Output the (X, Y) coordinate of the center of the cell containing the given text.  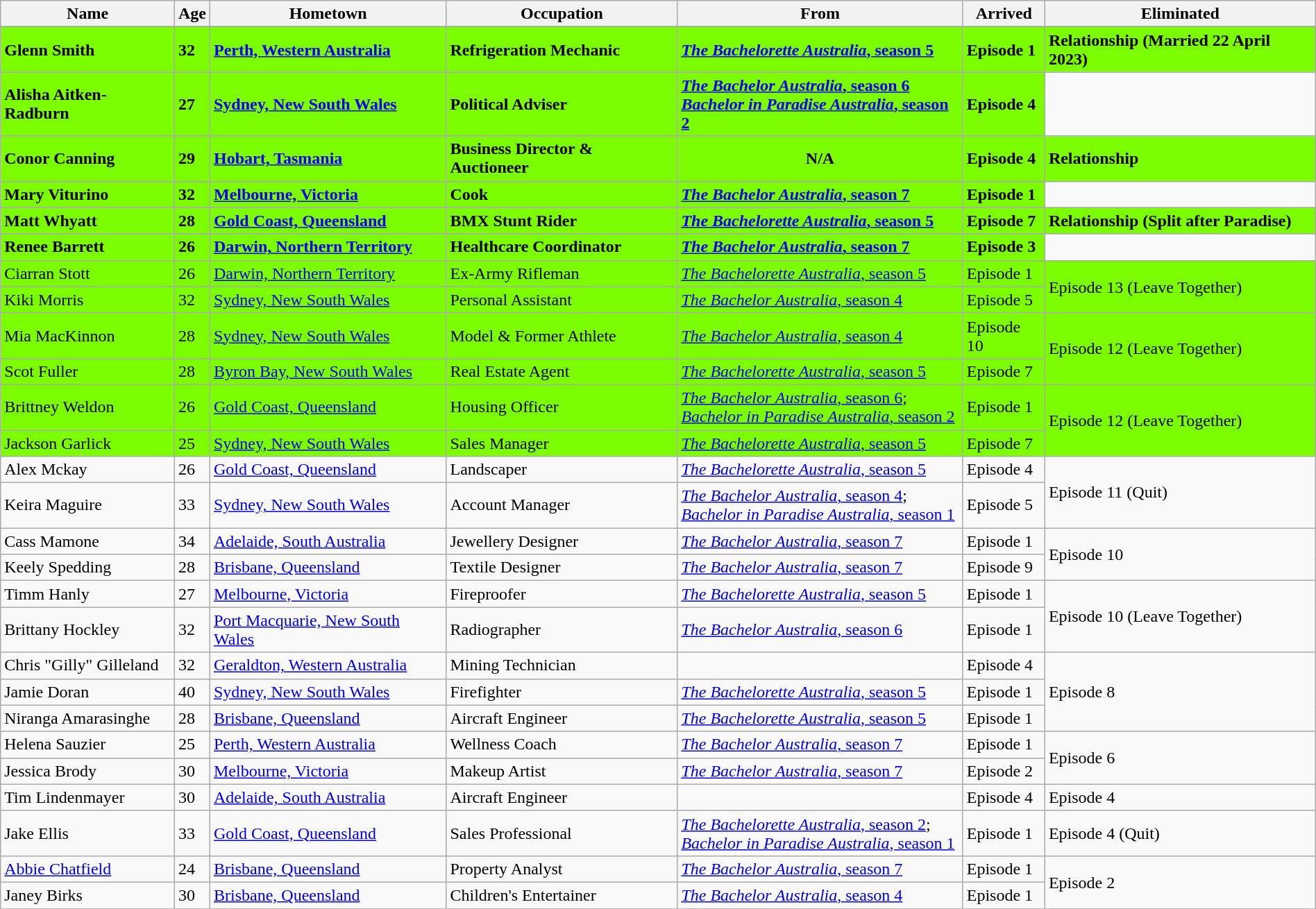
Radiographer (562, 630)
Firefighter (562, 692)
The Bachelor Australia, season 6 (820, 630)
Episode 3 (1004, 247)
Sales Professional (562, 833)
From (820, 14)
Episode 11 (Quit) (1180, 493)
Tim Lindenmayer (87, 797)
29 (192, 158)
The Bachelor Australia, season 6;Bachelor in Paradise Australia, season 2 (820, 407)
BMX Stunt Rider (562, 221)
Relationship (Split after Paradise) (1180, 221)
Cass Mamone (87, 541)
Alisha Aitken-Radburn (87, 104)
Renee Barrett (87, 247)
Episode 8 (1180, 692)
Cook (562, 194)
Keely Spedding (87, 568)
Makeup Artist (562, 771)
Matt Whyatt (87, 221)
Jewellery Designer (562, 541)
40 (192, 692)
Jessica Brody (87, 771)
Helena Sauzier (87, 745)
Children's Entertainer (562, 895)
Eliminated (1180, 14)
Account Manager (562, 505)
Timm Hanly (87, 594)
Episode 13 (Leave Together) (1180, 287)
Wellness Coach (562, 745)
Geraldton, Western Australia (328, 665)
Byron Bay, New South Wales (328, 371)
Episode 6 (1180, 758)
Mary Viturino (87, 194)
Episode 10 (Leave Together) (1180, 616)
Name (87, 14)
Occupation (562, 14)
Episode 4 (Quit) (1180, 833)
N/A (820, 158)
Arrived (1004, 14)
Healthcare Coordinator (562, 247)
Ex-Army Rifleman (562, 273)
Relationship (1180, 158)
The Bachelor Australia, season 4;Bachelor in Paradise Australia, season 1 (820, 505)
Political Adviser (562, 104)
Brittney Weldon (87, 407)
Personal Assistant (562, 300)
Fireproofer (562, 594)
Kiki Morris (87, 300)
Jackson Garlick (87, 443)
Keira Maguire (87, 505)
Janey Birks (87, 895)
Hometown (328, 14)
Mia MacKinnon (87, 336)
Sales Manager (562, 443)
Brittany Hockley (87, 630)
Model & Former Athlete (562, 336)
Alex Mckay (87, 470)
Relationship (Married 22 April 2023) (1180, 50)
Chris "Gilly" Gilleland (87, 665)
Textile Designer (562, 568)
Real Estate Agent (562, 371)
Hobart, Tasmania (328, 158)
Conor Canning (87, 158)
34 (192, 541)
24 (192, 869)
Abbie Chatfield (87, 869)
Jake Ellis (87, 833)
Jamie Doran (87, 692)
Episode 9 (1004, 568)
Niranga Amarasinghe (87, 718)
Landscaper (562, 470)
Ciarran Stott (87, 273)
Age (192, 14)
Mining Technician (562, 665)
Business Director & Auctioneer (562, 158)
Scot Fuller (87, 371)
The Bachelor Australia, season 6Bachelor in Paradise Australia, season 2 (820, 104)
Property Analyst (562, 869)
Glenn Smith (87, 50)
Refrigeration Mechanic (562, 50)
The Bachelorette Australia, season 2;Bachelor in Paradise Australia, season 1 (820, 833)
Port Macquarie, New South Wales (328, 630)
Housing Officer (562, 407)
